Locate the cell with the specified text and output its (x, y) center coordinate. 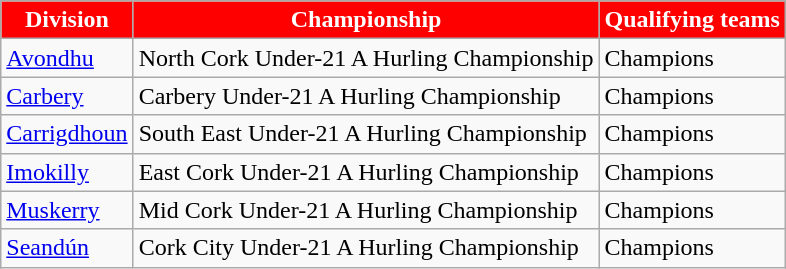
Division (67, 20)
Imokilly (67, 172)
Carbery (67, 96)
Cork City Under-21 A Hurling Championship (366, 248)
North Cork Under-21 A Hurling Championship (366, 58)
East Cork Under-21 A Hurling Championship (366, 172)
Carrigdhoun (67, 134)
Mid Cork Under-21 A Hurling Championship (366, 210)
South East Under-21 A Hurling Championship (366, 134)
Seandún (67, 248)
Qualifying teams (692, 20)
Championship (366, 20)
Muskerry (67, 210)
Avondhu (67, 58)
Carbery Under-21 A Hurling Championship (366, 96)
